For the text-containing cell, return its midpoint in (X, Y) coordinate format. 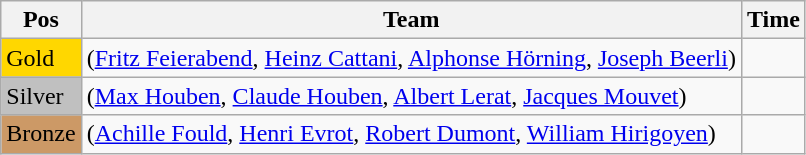
Team (411, 20)
Time (773, 20)
Bronze (41, 134)
Silver (41, 96)
Gold (41, 58)
(Max Houben, Claude Houben, Albert Lerat, Jacques Mouvet) (411, 96)
(Achille Fould, Henri Evrot, Robert Dumont, William Hirigoyen) (411, 134)
Pos (41, 20)
(Fritz Feierabend, Heinz Cattani, Alphonse Hörning, Joseph Beerli) (411, 58)
